Locate the cell with the specified text and output its (X, Y) center coordinate. 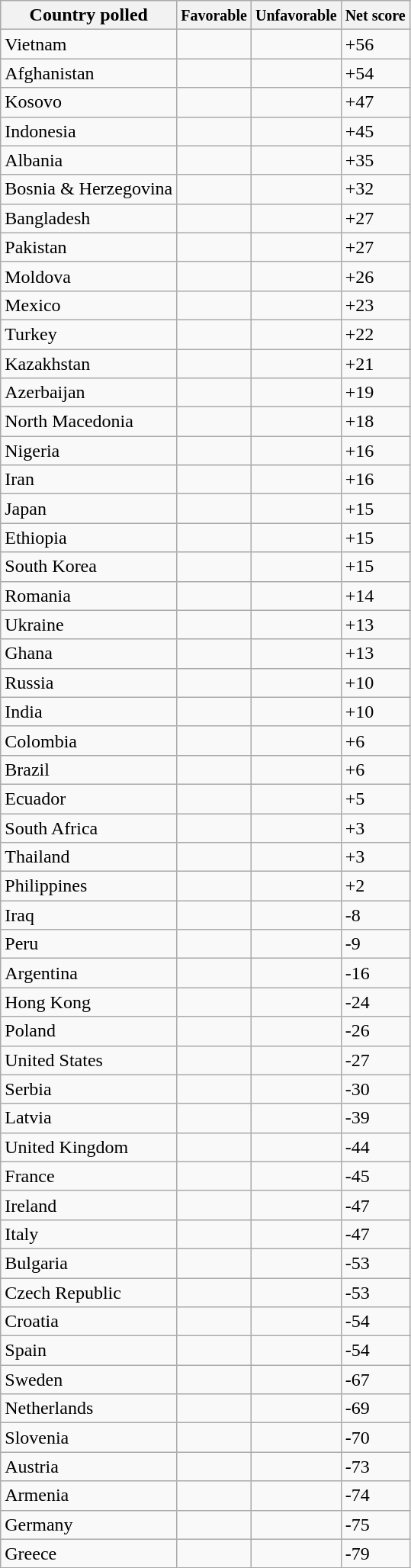
South Africa (88, 827)
-74 (375, 1496)
Iran (88, 480)
-26 (375, 1031)
+54 (375, 73)
-30 (375, 1089)
+19 (375, 393)
Ireland (88, 1205)
Indonesia (88, 131)
+32 (375, 189)
Kazakhstan (88, 364)
South Korea (88, 567)
Mexico (88, 305)
Bangladesh (88, 218)
Bulgaria (88, 1263)
Russia (88, 683)
+56 (375, 44)
Pakistan (88, 247)
Poland (88, 1031)
Afghanistan (88, 73)
Ghana (88, 654)
Romania (88, 596)
+23 (375, 305)
-73 (375, 1467)
Armenia (88, 1496)
-67 (375, 1380)
Sweden (88, 1380)
+21 (375, 364)
Bosnia & Herzegovina (88, 189)
+14 (375, 596)
Philippines (88, 886)
Ethiopia (88, 538)
North Macedonia (88, 422)
+47 (375, 102)
Ukraine (88, 625)
Peru (88, 944)
Turkey (88, 334)
-8 (375, 915)
Latvia (88, 1118)
Serbia (88, 1089)
India (88, 712)
Albania (88, 160)
Iraq (88, 915)
+22 (375, 334)
Spain (88, 1351)
-69 (375, 1409)
Favorable (214, 15)
Slovenia (88, 1438)
Net score (375, 15)
-16 (375, 973)
-9 (375, 944)
United States (88, 1060)
Ecuador (88, 798)
-24 (375, 1002)
Greece (88, 1554)
+45 (375, 131)
Thailand (88, 857)
Country polled (88, 15)
+5 (375, 798)
+26 (375, 276)
-70 (375, 1438)
Germany (88, 1525)
Vietnam (88, 44)
Azerbaijan (88, 393)
-79 (375, 1554)
Hong Kong (88, 1002)
Brazil (88, 770)
France (88, 1176)
Kosovo (88, 102)
Netherlands (88, 1409)
Colombia (88, 741)
Croatia (88, 1322)
Moldova (88, 276)
United Kingdom (88, 1147)
-45 (375, 1176)
-44 (375, 1147)
Italy (88, 1234)
Argentina (88, 973)
-39 (375, 1118)
+35 (375, 160)
Nigeria (88, 451)
+18 (375, 422)
Czech Republic (88, 1293)
-27 (375, 1060)
Japan (88, 509)
+2 (375, 886)
Austria (88, 1467)
-75 (375, 1525)
Unfavorable (296, 15)
